Determine the (x, y) coordinate at the center of the cell enclosing the given text.  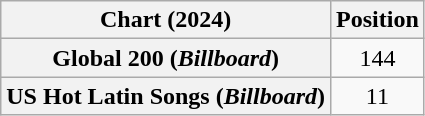
144 (378, 58)
11 (378, 96)
Position (378, 20)
Chart (2024) (166, 20)
US Hot Latin Songs (Billboard) (166, 96)
Global 200 (Billboard) (166, 58)
